Find where the given text appears and provide that cell's center as [X, Y] coordinate. 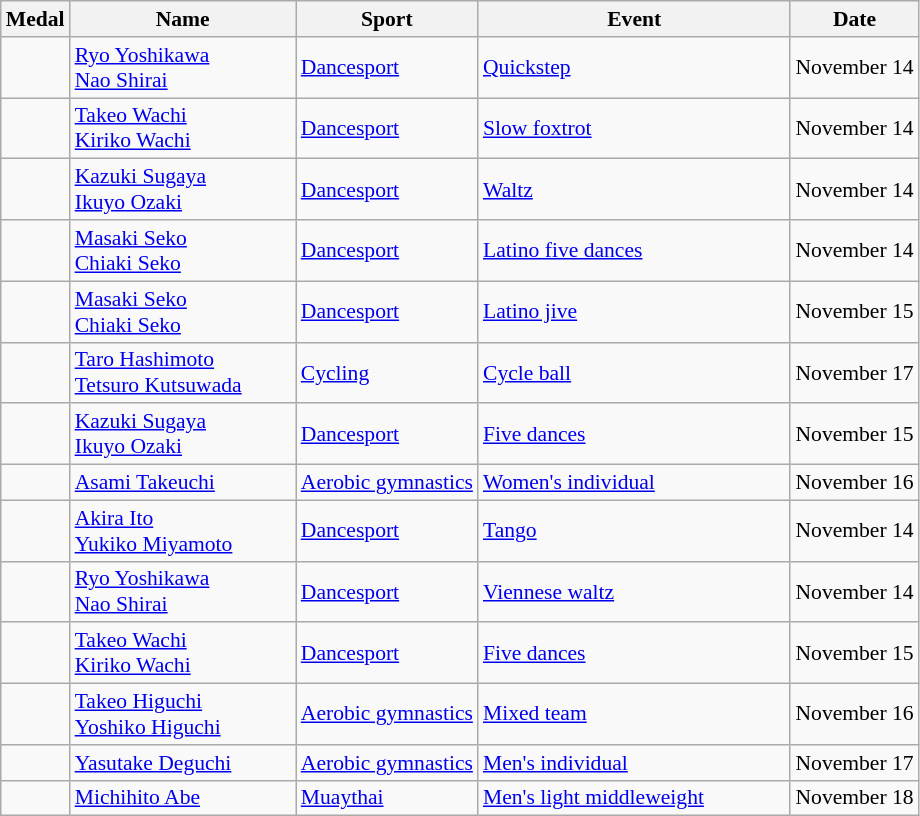
Michihito Abe [183, 798]
Latino five dances [634, 250]
Waltz [634, 190]
Sport [387, 19]
Taro HashimotoTetsuro Kutsuwada [183, 372]
Event [634, 19]
Slow foxtrot [634, 128]
Akira ItoYukiko Miyamoto [183, 530]
Men's individual [634, 763]
Medal [36, 19]
Asami Takeuchi [183, 483]
Cycle ball [634, 372]
Date [854, 19]
Quickstep [634, 68]
Cycling [387, 372]
Mixed team [634, 714]
Yasutake Deguchi [183, 763]
Muaythai [387, 798]
Latino jive [634, 312]
Tango [634, 530]
Takeo HiguchiYoshiko Higuchi [183, 714]
Name [183, 19]
Viennese waltz [634, 592]
Women's individual [634, 483]
November 18 [854, 798]
Men's light middleweight [634, 798]
